For the text-containing cell, return its midpoint in (X, Y) coordinate format. 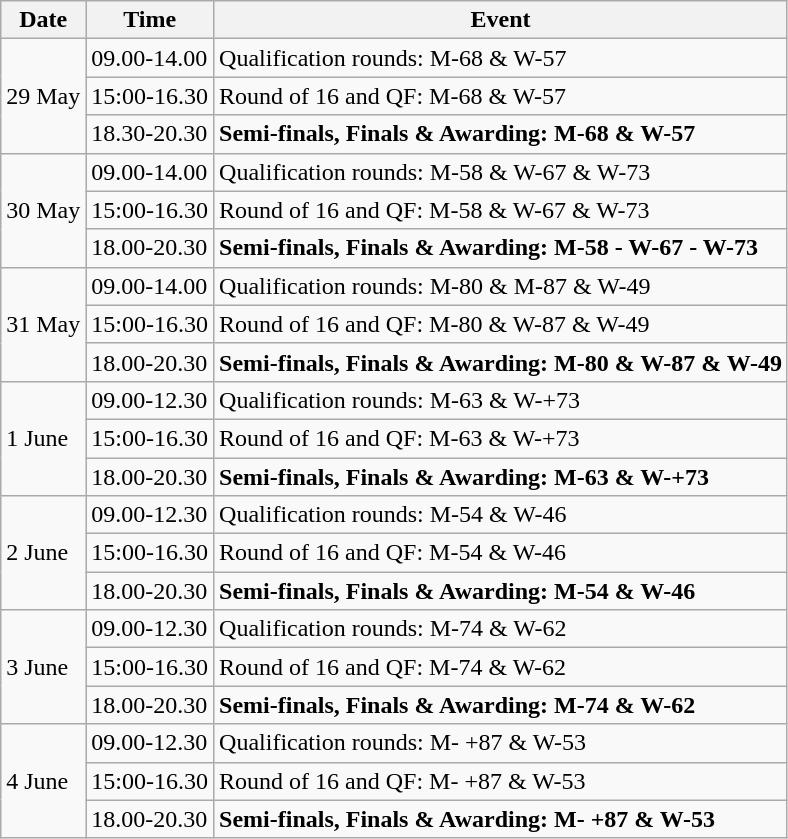
Qualification rounds: M-68 & W-57 (501, 58)
Qualification rounds: M-63 & W-+73 (501, 400)
Semi-finals, Finals & Awarding: M- +87 & W-53 (501, 819)
18.30-20.30 (150, 134)
Semi-finals, Finals & Awarding: M-68 & W-57 (501, 134)
Time (150, 20)
Semi-finals, Finals & Awarding: M-58 - W-67 - W-73 (501, 248)
Qualification rounds: M-80 & M-87 & W-49 (501, 286)
29 May (44, 96)
Round of 16 and QF: M- +87 & W-53 (501, 781)
4 June (44, 781)
Semi-finals, Finals & Awarding: M-63 & W-+73 (501, 477)
Round of 16 and QF: M-80 & W-87 & W-49 (501, 324)
Round of 16 and QF: M-63 & W-+73 (501, 438)
Semi-finals, Finals & Awarding: M-74 & W-62 (501, 705)
Round of 16 and QF: M-74 & W-62 (501, 667)
Qualification rounds: M-54 & W-46 (501, 515)
Round of 16 and QF: M-68 & W-57 (501, 96)
Qualification rounds: M-58 & W-67 & W-73 (501, 172)
1 June (44, 438)
3 June (44, 667)
Round of 16 and QF: M-54 & W-46 (501, 553)
30 May (44, 210)
Semi-finals, Finals & Awarding: M-80 & W-87 & W-49 (501, 362)
Round of 16 and QF: M-58 & W-67 & W-73 (501, 210)
Qualification rounds: M- +87 & W-53 (501, 743)
Event (501, 20)
Qualification rounds: M-74 & W-62 (501, 629)
Semi-finals, Finals & Awarding: M-54 & W-46 (501, 591)
Date (44, 20)
2 June (44, 553)
31 May (44, 324)
